Locate the cell with the specified text and output its (X, Y) center coordinate. 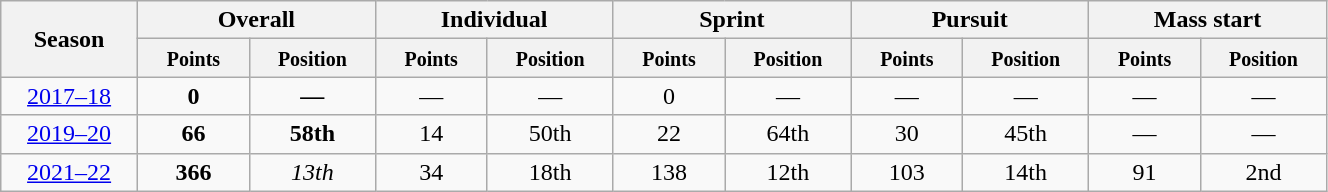
Sprint (732, 20)
66 (193, 134)
2017–18 (70, 96)
2019–20 (70, 134)
2nd (1264, 172)
34 (431, 172)
12th (788, 172)
Mass start (1208, 20)
Overall (256, 20)
91 (1145, 172)
64th (788, 134)
366 (193, 172)
45th (1026, 134)
14 (431, 134)
138 (669, 172)
58th (312, 134)
18th (550, 172)
Pursuit (970, 20)
14th (1026, 172)
Season (70, 39)
13th (312, 172)
30 (907, 134)
50th (550, 134)
22 (669, 134)
2021–22 (70, 172)
Individual (494, 20)
103 (907, 172)
